Find where the given text appears and provide that cell's center as (x, y) coordinate. 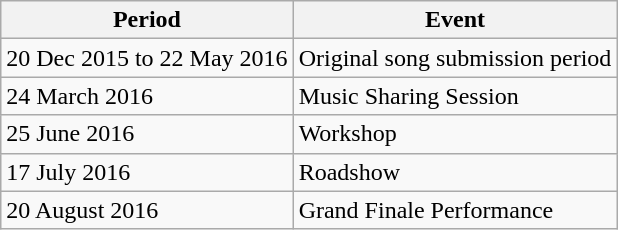
Roadshow (455, 172)
Event (455, 20)
Grand Finale Performance (455, 210)
25 June 2016 (147, 134)
Music Sharing Session (455, 96)
24 March 2016 (147, 96)
17 July 2016 (147, 172)
Period (147, 20)
20 August 2016 (147, 210)
Workshop (455, 134)
Original song submission period (455, 58)
20 Dec 2015 to 22 May 2016 (147, 58)
